For the text-containing cell, return its midpoint in (x, y) coordinate format. 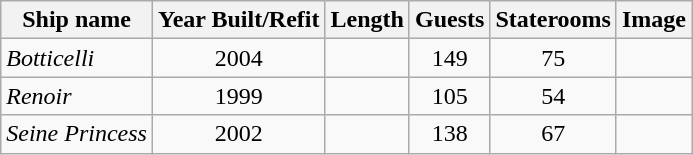
149 (449, 58)
67 (554, 134)
138 (449, 134)
Image (654, 20)
Guests (449, 20)
Renoir (77, 96)
Ship name (77, 20)
105 (449, 96)
Seine Princess (77, 134)
2004 (238, 58)
Staterooms (554, 20)
Length (367, 20)
2002 (238, 134)
Botticelli (77, 58)
Year Built/Refit (238, 20)
54 (554, 96)
1999 (238, 96)
75 (554, 58)
